Scan for the cell matching the given text and deliver its [X, Y] coordinate at center. 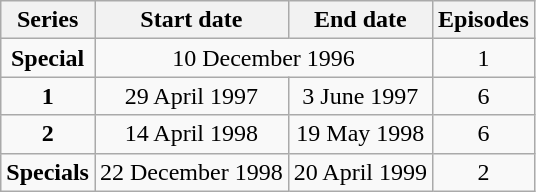
3 June 1997 [360, 96]
20 April 1999 [360, 172]
End date [360, 20]
14 April 1998 [191, 134]
Specials [48, 172]
Start date [191, 20]
Episodes [484, 20]
22 December 1998 [191, 172]
Special [48, 58]
29 April 1997 [191, 96]
10 December 1996 [263, 58]
19 May 1998 [360, 134]
Series [48, 20]
